Extract the [X, Y] coordinate from the center of the cell holding the provided text.  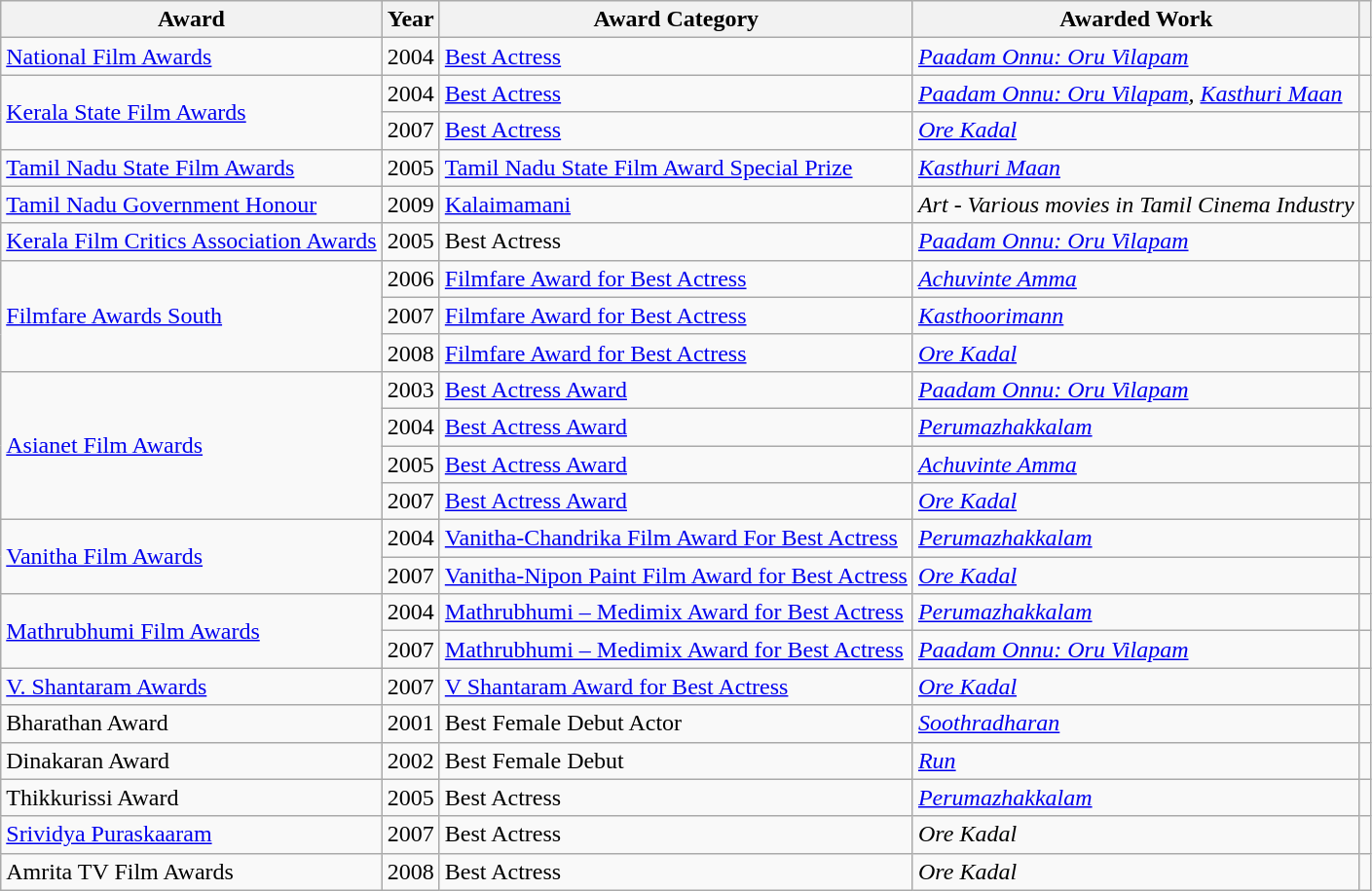
V Shantaram Award for Best Actress [676, 687]
2001 [411, 724]
Vanitha Film Awards [191, 557]
Tamil Nadu State Film Awards [191, 167]
National Film Awards [191, 56]
Kerala State Film Awards [191, 112]
2006 [411, 278]
Srividya Puraskaaram [191, 835]
Kerala Film Critics Association Awards [191, 241]
Mathrubhumi Film Awards [191, 631]
Vanitha-Nipon Paint Film Award for Best Actress [676, 575]
Asianet Film Awards [191, 445]
Bharathan Award [191, 724]
Thikkurissi Award [191, 798]
Kasthoorimann [1135, 316]
Vanitha-Chandrika Film Award For Best Actress [676, 538]
Dinakaran Award [191, 761]
Award Category [676, 19]
Tamil Nadu State Film Award Special Prize [676, 167]
Award [191, 19]
Awarded Work [1135, 19]
Kasthuri Maan [1135, 167]
V. Shantaram Awards [191, 687]
2003 [411, 390]
Run [1135, 761]
Amrita TV Film Awards [191, 872]
Art - Various movies in Tamil Cinema Industry [1135, 204]
Tamil Nadu Government Honour [191, 204]
Best Female Debut Actor [676, 724]
Filmfare Awards South [191, 316]
Paadam Onnu: Oru Vilapam, Kasthuri Maan [1135, 93]
Soothradharan [1135, 724]
Best Female Debut [676, 761]
2009 [411, 204]
2002 [411, 761]
Kalaimamani [676, 204]
Year [411, 19]
